Extract the [x, y] coordinate from the center of the cell holding the provided text.  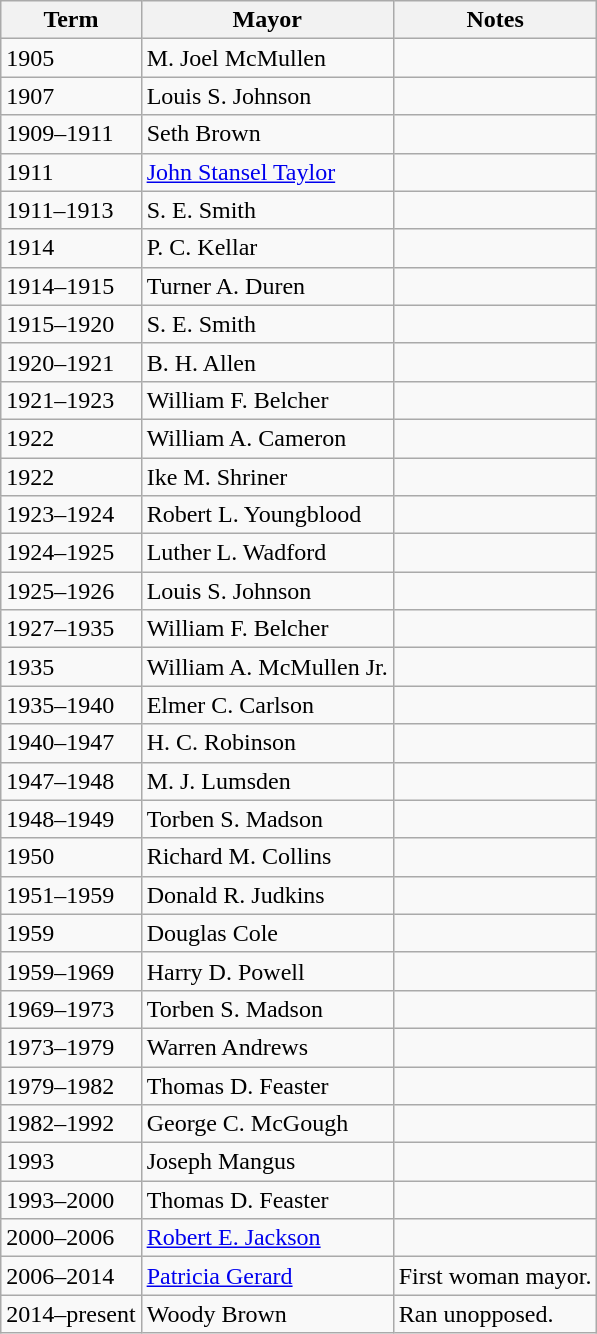
1911–1913 [71, 210]
Turner A. Duren [267, 286]
1979–1982 [71, 1085]
First woman mayor. [495, 1276]
1959 [71, 933]
1993 [71, 1162]
1959–1969 [71, 971]
Warren Andrews [267, 1047]
1925–1926 [71, 591]
1951–1959 [71, 895]
Mayor [267, 20]
1993–2000 [71, 1200]
1973–1979 [71, 1047]
1911 [71, 172]
William A. McMullen Jr. [267, 667]
1915–1920 [71, 324]
Ike M. Shriner [267, 477]
1950 [71, 857]
Notes [495, 20]
2006–2014 [71, 1276]
Elmer C. Carlson [267, 705]
1948–1949 [71, 819]
Seth Brown [267, 134]
1909–1911 [71, 134]
1914–1915 [71, 286]
1969–1973 [71, 1009]
Woody Brown [267, 1314]
1935 [71, 667]
M. J. Lumsden [267, 781]
Joseph Mangus [267, 1162]
Robert E. Jackson [267, 1238]
Richard M. Collins [267, 857]
1920–1921 [71, 362]
B. H. Allen [267, 362]
M. Joel McMullen [267, 58]
1940–1947 [71, 743]
Douglas Cole [267, 933]
1982–1992 [71, 1124]
2014–present [71, 1314]
George C. McGough [267, 1124]
1905 [71, 58]
2000–2006 [71, 1238]
1914 [71, 248]
Harry D. Powell [267, 971]
William A. Cameron [267, 438]
1921–1923 [71, 400]
1907 [71, 96]
John Stansel Taylor [267, 172]
Patricia Gerard [267, 1276]
Term [71, 20]
Donald R. Judkins [267, 895]
1935–1940 [71, 705]
1923–1924 [71, 515]
Robert L. Youngblood [267, 515]
Luther L. Wadford [267, 553]
P. C. Kellar [267, 248]
Ran unopposed. [495, 1314]
1947–1948 [71, 781]
H. C. Robinson [267, 743]
1927–1935 [71, 629]
1924–1925 [71, 553]
